Locate the cell with the specified text and output its (x, y) center coordinate. 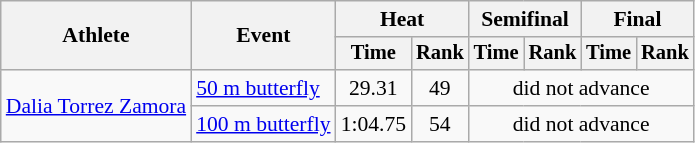
Heat (402, 19)
100 m butterfly (263, 124)
54 (440, 124)
50 m butterfly (263, 88)
29.31 (374, 88)
Event (263, 36)
1:04.75 (374, 124)
49 (440, 88)
Semifinal (525, 19)
Final (637, 19)
Dalia Torrez Zamora (96, 106)
Athlete (96, 36)
